Return the (X, Y) coordinate for the center point of the cell that contains the specified text.  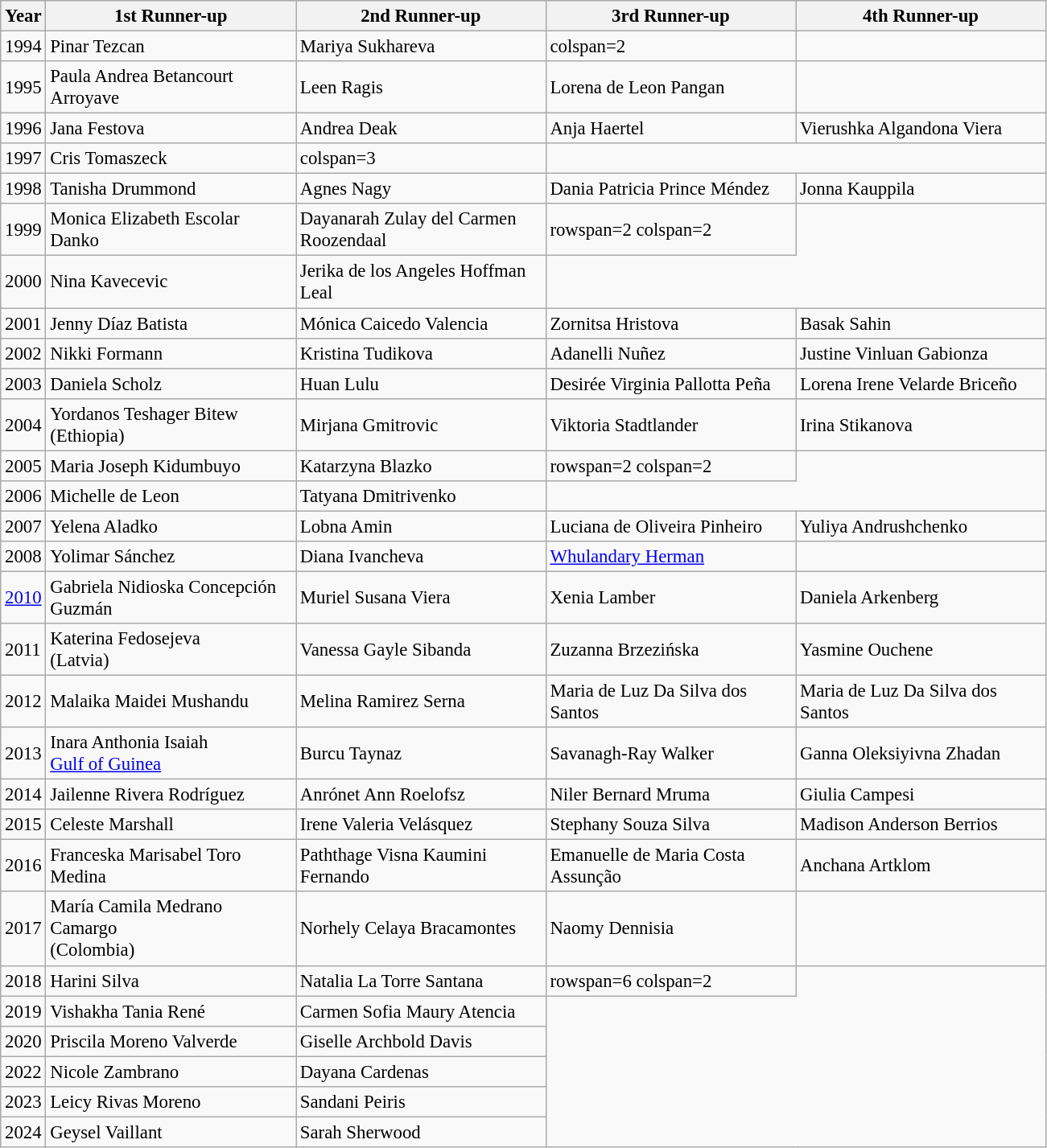
4th Runner-up (921, 16)
2019 (23, 1011)
Mariya Sukhareva (422, 47)
Michelle de Leon (171, 496)
2003 (23, 384)
2024 (23, 1132)
Gabriela Nidioska Concepción Guzmán (171, 597)
Adanelli Nuñez (671, 353)
Harini Silva (171, 981)
Giselle Archbold Davis (422, 1041)
Natalia La Torre Santana (422, 981)
Melina Ramirez Serna (422, 702)
Muriel Susana Viera (422, 597)
Diana Ivancheva (422, 557)
Pinar Tezcan (171, 47)
Mónica Caicedo Valencia (422, 323)
Yolimar Sánchez (171, 557)
2004 (23, 425)
2012 (23, 702)
2023 (23, 1102)
Tanisha Drummond (171, 189)
2017 (23, 929)
Irina Stikanova (921, 425)
2008 (23, 557)
2013 (23, 753)
Justine Vinluan Gabionza (921, 353)
2001 (23, 323)
Viktoria Stadtlander (671, 425)
2000 (23, 282)
Kristina Tudikova (422, 353)
Jerika de los Angeles Hoffman Leal (422, 282)
2010 (23, 597)
1997 (23, 158)
3rd Runner-up (671, 16)
Lorena de Leon Pangan (671, 87)
colspan=3 (422, 158)
Lobna Amin (422, 526)
Leicy Rivas Moreno (171, 1102)
Katarzyna Blazko (422, 466)
Irene Valeria Velásquez (422, 825)
Tatyana Dmitrivenko (422, 496)
Ganna Oleksiyivna Zhadan (921, 753)
Carmen Sofia Maury Atencia (422, 1011)
Cris Tomaszeck (171, 158)
Stephany Souza Silva (671, 825)
1995 (23, 87)
Sandani Peiris (422, 1102)
2007 (23, 526)
Jenny Díaz Batista (171, 323)
Luciana de Oliveira Pinheiro (671, 526)
Anrónet Ann Roelofsz (422, 795)
Andrea Deak (422, 129)
2020 (23, 1041)
Paththage Visna Kaumini Fernando (422, 866)
Year (23, 16)
Celeste Marshall (171, 825)
2015 (23, 825)
Dayanarah Zulay del Carmen Roozendaal (422, 230)
María Camila Medrano Camargo (Colombia) (171, 929)
Xenia Lamber (671, 597)
Zornitsa Hristova (671, 323)
1996 (23, 129)
Malaika Maidei Mushandu (171, 702)
Jana Festova (171, 129)
rowspan=6 colspan=2 (671, 981)
Giulia Campesi (921, 795)
Emanuelle de Maria Costa Assunção (671, 866)
2022 (23, 1072)
Lorena Irene Velarde Briceño (921, 384)
Monica Elizabeth Escolar Danko (171, 230)
Daniela Scholz (171, 384)
Whulandary Herman (671, 557)
Daniela Arkenberg (921, 597)
Franceska Marisabel Toro Medina (171, 866)
Anchana Artklom (921, 866)
Jailenne Rivera Rodríguez (171, 795)
2011 (23, 650)
2014 (23, 795)
Nicole Zambrano (171, 1072)
Madison Anderson Berrios (921, 825)
1998 (23, 189)
Desirée Virginia Pallotta Peña (671, 384)
Yordanos Teshager Bitew (Ethiopia) (171, 425)
Anja Haertel (671, 129)
Paula Andrea Betancourt Arroyave (171, 87)
Huan Lulu (422, 384)
colspan=2 (671, 47)
1994 (23, 47)
Leen Ragis (422, 87)
Jonna Kauppila (921, 189)
Inara Anthonia Isaiah Gulf of Guinea (171, 753)
Priscila Moreno Valverde (171, 1041)
Maria Joseph Kidumbuyo (171, 466)
Burcu Taynaz (422, 753)
Savanagh-Ray Walker (671, 753)
2005 (23, 466)
Geysel Vaillant (171, 1132)
Zuzanna Brzezińska (671, 650)
Dania Patricia Prince Méndez (671, 189)
1st Runner-up (171, 16)
Basak Sahin (921, 323)
Norhely Celaya Bracamontes (422, 929)
Yuliya Andrushchenko (921, 526)
Vishakha Tania René (171, 1011)
Mirjana Gmitrovic (422, 425)
2006 (23, 496)
Sarah Sherwood (422, 1132)
Vanessa Gayle Sibanda (422, 650)
1999 (23, 230)
Yasmine Ouchene (921, 650)
Vierushka Algandona Viera (921, 129)
Naomy Dennisia (671, 929)
2002 (23, 353)
Agnes Nagy (422, 189)
Nina Kavecevic (171, 282)
2nd Runner-up (422, 16)
Yelena Aladko (171, 526)
Nikki Formann (171, 353)
2018 (23, 981)
2016 (23, 866)
Niler Bernard Mruma (671, 795)
Katerina Fedosejeva (Latvia) (171, 650)
Dayana Cardenas (422, 1072)
